Return the [x, y] coordinate for the center point of the cell that contains the specified text.  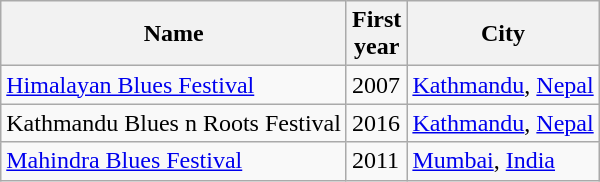
2016 [376, 123]
Mahindra Blues Festival [174, 161]
Mumbai, India [503, 161]
City [503, 34]
Firstyear [376, 34]
2011 [376, 161]
Kathmandu Blues n Roots Festival [174, 123]
2007 [376, 85]
Himalayan Blues Festival [174, 85]
Name [174, 34]
